Pinpoint the cell where the given text exists, returning its [X, Y] midpoint coordinate. 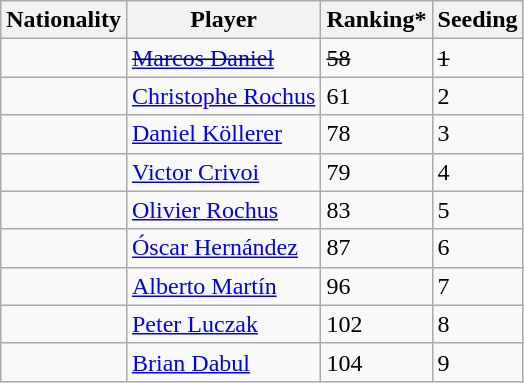
87 [376, 248]
Alberto Martín [223, 286]
Brian Dabul [223, 362]
1 [478, 58]
Christophe Rochus [223, 96]
Óscar Hernández [223, 248]
2 [478, 96]
Olivier Rochus [223, 210]
Ranking* [376, 20]
78 [376, 134]
Victor Crivoi [223, 172]
Peter Luczak [223, 324]
96 [376, 286]
Daniel Köllerer [223, 134]
61 [376, 96]
Player [223, 20]
83 [376, 210]
Marcos Daniel [223, 58]
102 [376, 324]
3 [478, 134]
4 [478, 172]
6 [478, 248]
9 [478, 362]
7 [478, 286]
8 [478, 324]
79 [376, 172]
58 [376, 58]
Seeding [478, 20]
5 [478, 210]
Nationality [64, 20]
104 [376, 362]
